Pinpoint the cell where the given text exists, returning its (X, Y) midpoint coordinate. 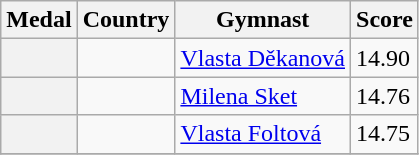
14.90 (385, 58)
Medal (39, 20)
Score (385, 20)
Country (126, 20)
14.75 (385, 134)
Gymnast (263, 20)
Vlasta Děkanová (263, 58)
Vlasta Foltová (263, 134)
14.76 (385, 96)
Milena Sket (263, 96)
